Locate the cell with the specified text and output its (x, y) center coordinate. 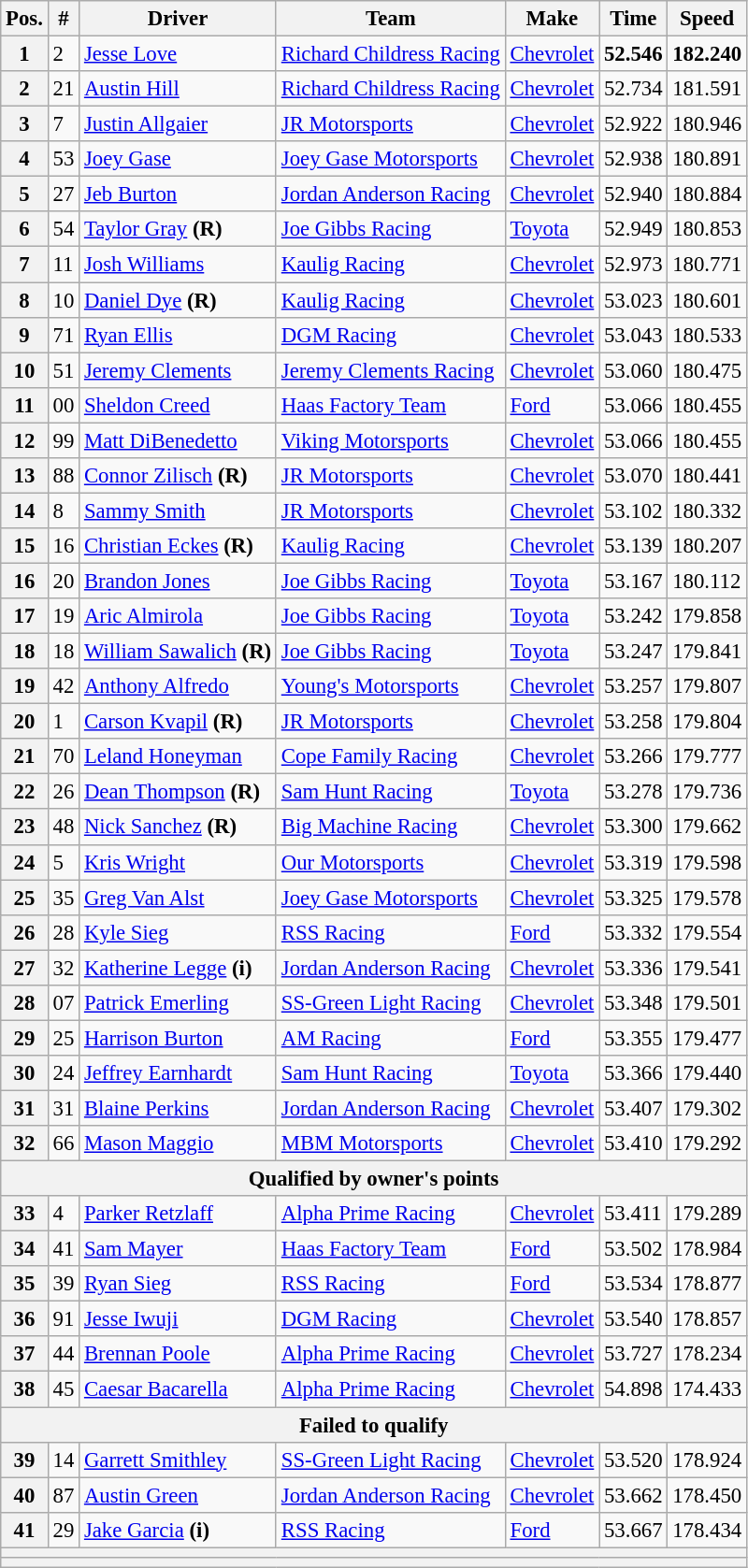
180.112 (707, 581)
179.440 (707, 1073)
179.841 (707, 652)
# (64, 19)
Team (391, 19)
Time (634, 19)
Ryan Ellis (178, 335)
52.734 (634, 89)
12 (24, 440)
178.877 (707, 1284)
Christian Eckes (R) (178, 546)
53.266 (634, 756)
Connor Zilisch (R) (178, 476)
Matt DiBenedetto (178, 440)
53.502 (634, 1249)
178.857 (707, 1319)
53.319 (634, 862)
179.736 (707, 792)
52.938 (634, 159)
179.804 (707, 722)
Harrison Burton (178, 1038)
Blaine Perkins (178, 1108)
9 (24, 335)
53.662 (634, 1495)
40 (24, 1495)
91 (64, 1319)
179.598 (707, 862)
53.411 (634, 1214)
179.662 (707, 827)
53.139 (634, 546)
88 (64, 476)
54 (64, 229)
53.325 (634, 898)
53.247 (634, 652)
Ryan Sieg (178, 1284)
Jeb Burton (178, 194)
Qualified by owner's points (374, 1179)
Dean Thompson (R) (178, 792)
Sam Mayer (178, 1249)
52.949 (634, 229)
3 (24, 124)
179.807 (707, 686)
179.302 (707, 1108)
Nick Sanchez (R) (178, 827)
180.853 (707, 229)
MBM Motorsports (391, 1144)
Big Machine Racing (391, 827)
37 (24, 1355)
Anthony Alfredo (178, 686)
Mason Maggio (178, 1144)
William Sawalich (R) (178, 652)
70 (64, 756)
Daniel Dye (R) (178, 300)
Speed (707, 19)
53.258 (634, 722)
53.257 (634, 686)
Carson Kvapil (R) (178, 722)
Young's Motorsports (391, 686)
53.410 (634, 1144)
180.771 (707, 265)
53.727 (634, 1355)
00 (64, 405)
66 (64, 1144)
181.591 (707, 89)
52.940 (634, 194)
53.355 (634, 1038)
Patrick Emerling (178, 1003)
53.043 (634, 335)
53.348 (634, 1003)
34 (24, 1249)
Austin Green (178, 1495)
179.501 (707, 1003)
179.554 (707, 932)
179.292 (707, 1144)
Taylor Gray (R) (178, 229)
179.777 (707, 756)
Jeremy Clements (178, 370)
Parker Retzlaff (178, 1214)
13 (24, 476)
Failed to qualify (374, 1425)
71 (64, 335)
53.167 (634, 581)
Garrett Smithley (178, 1460)
178.434 (707, 1530)
38 (24, 1389)
Jesse Love (178, 54)
45 (64, 1389)
53.332 (634, 932)
179.477 (707, 1038)
53.366 (634, 1073)
33 (24, 1214)
Leland Honeyman (178, 756)
53.060 (634, 370)
Pos. (24, 19)
Caesar Bacarella (178, 1389)
Jesse Iwuji (178, 1319)
Our Motorsports (391, 862)
178.924 (707, 1460)
52.973 (634, 265)
87 (64, 1495)
178.984 (707, 1249)
180.601 (707, 300)
178.450 (707, 1495)
Cope Family Racing (391, 756)
AM Racing (391, 1038)
180.441 (707, 476)
53.540 (634, 1319)
52.546 (634, 54)
42 (64, 686)
17 (24, 616)
Brandon Jones (178, 581)
178.234 (707, 1355)
53.534 (634, 1284)
179.578 (707, 898)
53.242 (634, 616)
Brennan Poole (178, 1355)
Greg Van Alst (178, 898)
53.520 (634, 1460)
Jake Garcia (i) (178, 1530)
22 (24, 792)
53.336 (634, 968)
179.289 (707, 1214)
182.240 (707, 54)
6 (24, 229)
51 (64, 370)
53.407 (634, 1108)
54.898 (634, 1389)
180.891 (707, 159)
Sheldon Creed (178, 405)
53.023 (634, 300)
Katherine Legge (i) (178, 968)
Kyle Sieg (178, 932)
174.433 (707, 1389)
Austin Hill (178, 89)
Viking Motorsports (391, 440)
Kris Wright (178, 862)
Jeremy Clements Racing (391, 370)
53.300 (634, 827)
Aric Almirola (178, 616)
180.332 (707, 511)
44 (64, 1355)
180.946 (707, 124)
Jeffrey Earnhardt (178, 1073)
53.070 (634, 476)
179.541 (707, 968)
53.667 (634, 1530)
23 (24, 827)
Josh Williams (178, 265)
48 (64, 827)
Make (552, 19)
Joey Gase (178, 159)
Driver (178, 19)
180.207 (707, 546)
Justin Allgaier (178, 124)
53.102 (634, 511)
179.858 (707, 616)
Sammy Smith (178, 511)
180.884 (707, 194)
99 (64, 440)
180.475 (707, 370)
07 (64, 1003)
53 (64, 159)
36 (24, 1319)
15 (24, 546)
180.533 (707, 335)
52.922 (634, 124)
53.278 (634, 792)
30 (24, 1073)
